Determine the (x, y) coordinate at the center of the cell enclosing the given text.  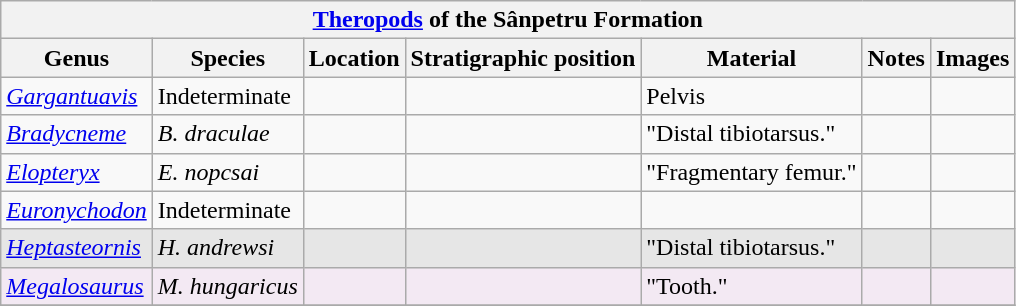
Pelvis (752, 96)
H. andrewsi (228, 248)
Elopteryx (76, 172)
M. hungaricus (228, 286)
Images (972, 58)
"Tooth." (752, 286)
Megalosaurus (76, 286)
Bradycneme (76, 134)
B. draculae (228, 134)
Genus (76, 58)
Material (752, 58)
E. nopcsai (228, 172)
Euronychodon (76, 210)
Gargantuavis (76, 96)
Species (228, 58)
Theropods of the Sânpetru Formation (508, 20)
Notes (896, 58)
Heptasteornis (76, 248)
"Fragmentary femur." (752, 172)
Stratigraphic position (523, 58)
Location (354, 58)
